For the text-containing cell, return its midpoint in [X, Y] coordinate format. 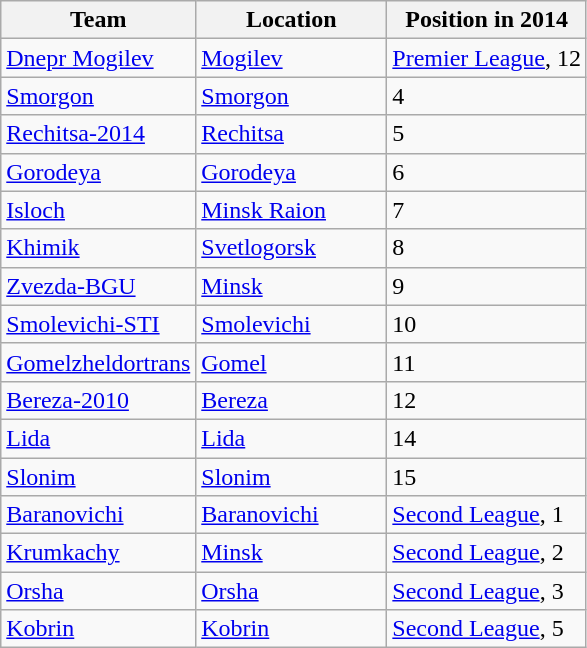
4 [487, 96]
Position in 2014 [487, 20]
Premier League, 12 [487, 58]
Location [292, 20]
10 [487, 324]
Team [98, 20]
Rechitsa-2014 [98, 134]
7 [487, 210]
Gomelzheldortrans [98, 362]
Rechitsa [292, 134]
15 [487, 477]
6 [487, 172]
Second League, 3 [487, 591]
Bereza-2010 [98, 400]
Isloch [98, 210]
Zvezda-BGU [98, 286]
9 [487, 286]
Second League, 2 [487, 553]
Bereza [292, 400]
Smolevichi [292, 324]
12 [487, 400]
8 [487, 248]
Dnepr Mogilev [98, 58]
Second League, 1 [487, 515]
Mogilev [292, 58]
5 [487, 134]
14 [487, 438]
Minsk Raion [292, 210]
11 [487, 362]
Gomel [292, 362]
Second League, 5 [487, 629]
Svetlogorsk [292, 248]
Khimik [98, 248]
Krumkachy [98, 553]
Smolevichi-STI [98, 324]
